Capture the cell that displays the provided text and extract its [X, Y] central coordinate. 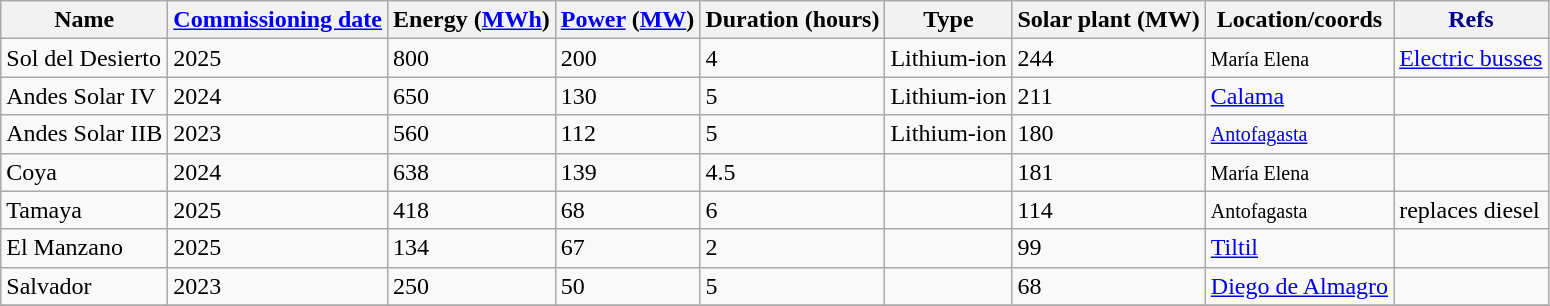
Andes Solar IV [84, 96]
181 [1108, 172]
99 [1108, 248]
130 [628, 96]
Coya [84, 172]
Electric busses [1471, 58]
replaces diesel [1471, 210]
El Manzano [84, 248]
200 [628, 58]
244 [1108, 58]
2 [792, 248]
650 [472, 96]
Tamaya [84, 210]
418 [472, 210]
Type [948, 20]
Calama [1299, 96]
Location/coords [1299, 20]
Sol del Desierto [84, 58]
560 [472, 134]
134 [472, 248]
Diego de Almagro [1299, 286]
Commissioning date [278, 20]
50 [628, 286]
67 [628, 248]
Power (MW) [628, 20]
Solar plant (MW) [1108, 20]
Duration (hours) [792, 20]
Andes Solar IIB [84, 134]
638 [472, 172]
250 [472, 286]
Refs [1471, 20]
180 [1108, 134]
139 [628, 172]
Name [84, 20]
6 [792, 210]
Salvador [84, 286]
Energy (MWh) [472, 20]
Tiltil [1299, 248]
4 [792, 58]
211 [1108, 96]
4.5 [792, 172]
800 [472, 58]
112 [628, 134]
114 [1108, 210]
